Determine the [x, y] coordinate at the center of the cell enclosing the given text.  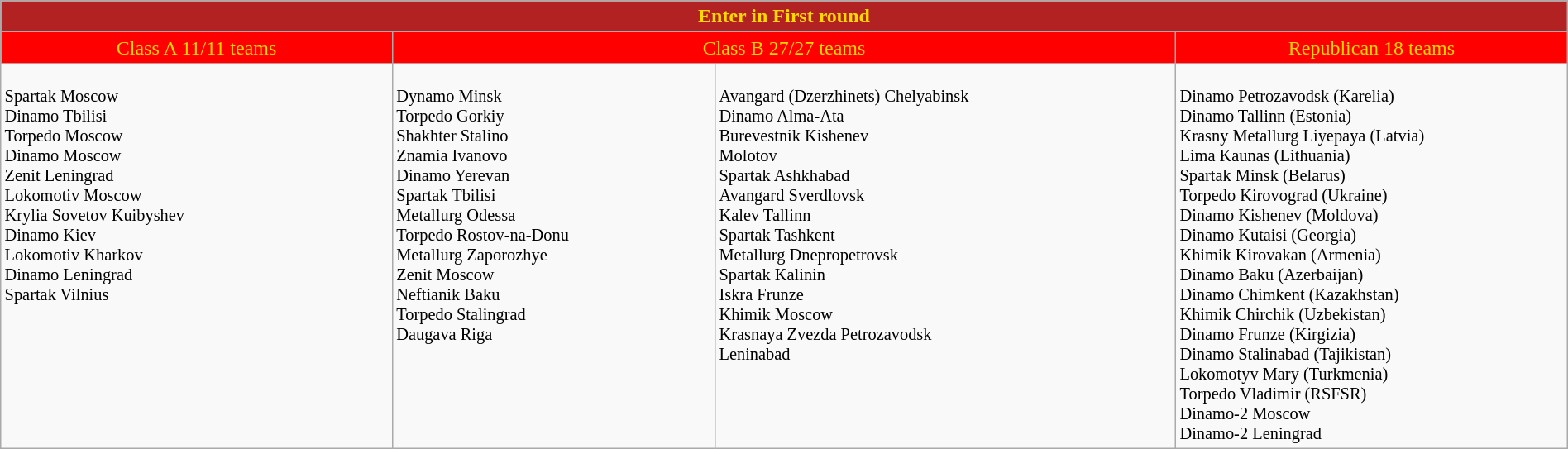
Enter in First round [784, 17]
Republican 18 teams [1372, 48]
Class B 27/27 teams [784, 48]
Class A 11/11 teams [197, 48]
